Detect which cell encompasses the target text, then output its (X, Y) center coordinate. 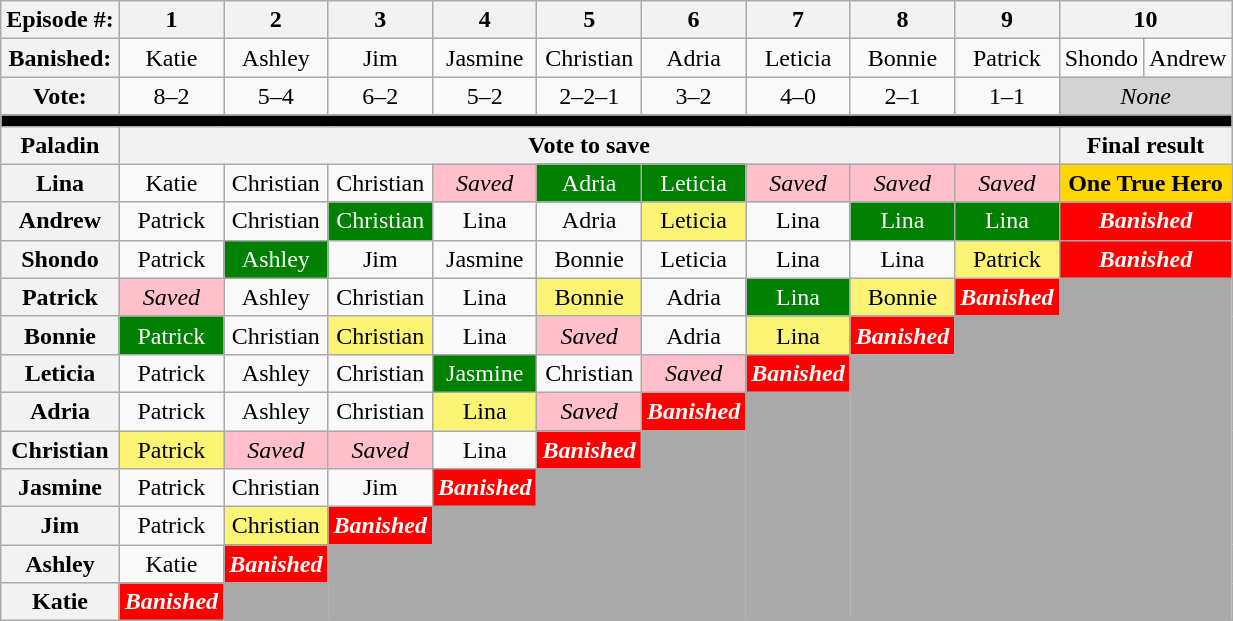
1–1 (1007, 96)
8 (902, 20)
3 (380, 20)
9 (1007, 20)
Vote: (60, 96)
6–2 (380, 96)
4 (484, 20)
None (1146, 96)
Paladin (60, 145)
7 (798, 20)
10 (1146, 20)
1 (171, 20)
Vote to save (589, 145)
Final result (1146, 145)
One True Hero (1146, 183)
Episode #: (60, 20)
Banished: (60, 58)
2 (276, 20)
5 (589, 20)
3–2 (693, 96)
4–0 (798, 96)
2–2–1 (589, 96)
5–4 (276, 96)
8–2 (171, 96)
2–1 (902, 96)
5–2 (484, 96)
6 (693, 20)
